Return the [x, y] coordinate for the center point of the cell that contains the specified text.  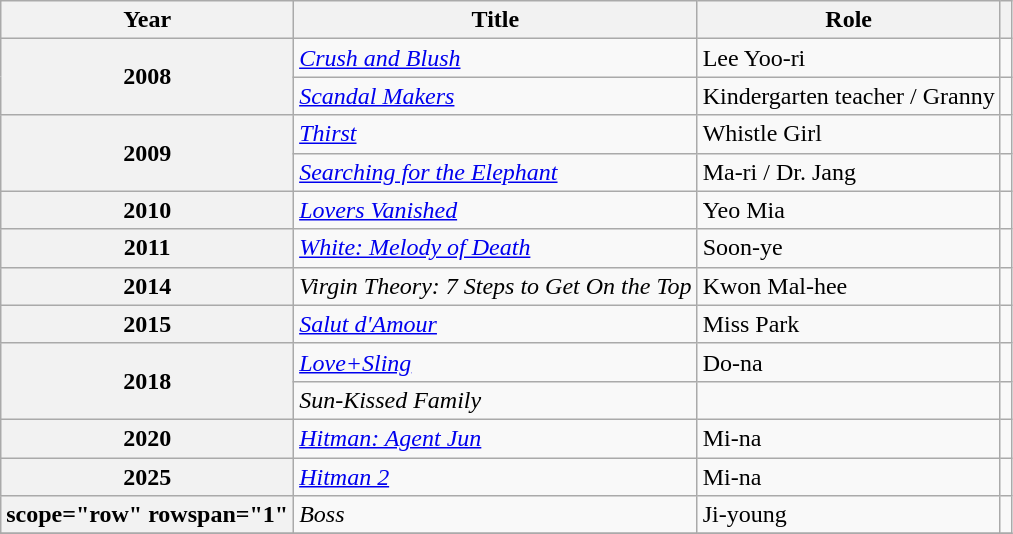
2009 [148, 153]
Ma-ri / Dr. Jang [848, 172]
Ji-young [848, 515]
Hitman 2 [496, 477]
Lovers Vanished [496, 210]
Searching for the Elephant [496, 172]
2020 [148, 438]
2014 [148, 286]
Kwon Mal-hee [848, 286]
Love+Sling [496, 362]
Year [148, 20]
Scandal Makers [496, 96]
Sun-Kissed Family [496, 400]
2015 [148, 324]
White: Melody of Death [496, 248]
2010 [148, 210]
2008 [148, 77]
Lee Yoo-ri [848, 58]
Virgin Theory: 7 Steps to Get On the Top [496, 286]
Kindergarten teacher / Granny [848, 96]
Boss [496, 515]
Title [496, 20]
Thirst [496, 134]
Yeo Mia [848, 210]
Miss Park [848, 324]
Salut d'Amour [496, 324]
Hitman: Agent Jun [496, 438]
Do-na [848, 362]
2011 [148, 248]
scope="row" rowspan="1" [148, 515]
2018 [148, 381]
Whistle Girl [848, 134]
Soon-ye [848, 248]
2025 [148, 477]
Crush and Blush [496, 58]
Role [848, 20]
